Determine the [X, Y] coordinate at the center of the cell enclosing the given text.  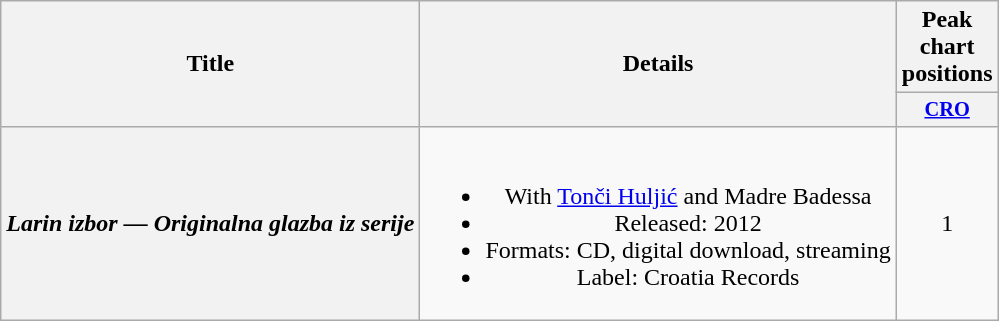
Peak chart positions [947, 47]
Details [658, 64]
Title [210, 64]
1 [947, 223]
With Tonči Huljić and Madre BadessaReleased: 2012Formats: CD, digital download, streamingLabel: Croatia Records [658, 223]
Larin izbor — Originalna glazba iz serije [210, 223]
CRO [947, 110]
